Identify which cell holds the provided text, then report its [x, y] central coordinate. 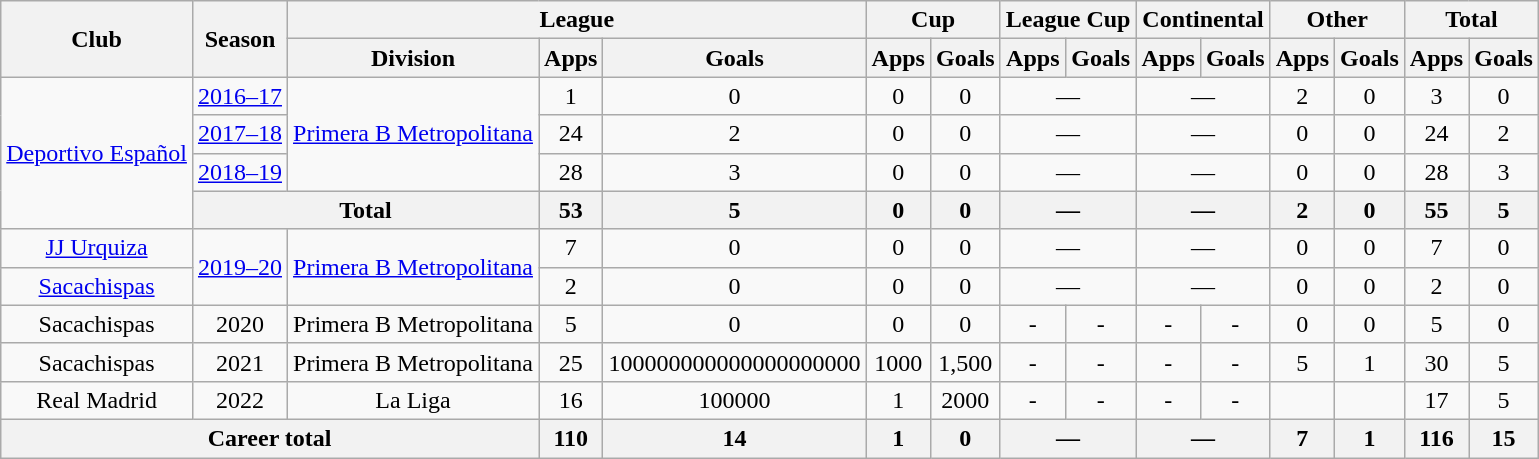
2021 [240, 362]
La Liga [414, 400]
Real Madrid [97, 400]
League [578, 20]
Career total [270, 438]
17 [1436, 400]
53 [571, 210]
116 [1436, 438]
14 [734, 438]
Other [1337, 20]
2018–19 [240, 172]
100000000000000000000 [734, 362]
2016–17 [240, 96]
JJ Urquiza [97, 248]
Season [240, 39]
2017–18 [240, 134]
2019–20 [240, 267]
Club [97, 39]
25 [571, 362]
Cup [933, 20]
1000 [898, 362]
Division [414, 58]
16 [571, 400]
1,500 [965, 362]
Deportivo Español [97, 153]
2020 [240, 324]
55 [1436, 210]
30 [1436, 362]
110 [571, 438]
League Cup [1068, 20]
15 [1504, 438]
100000 [734, 400]
Continental [1203, 20]
2000 [965, 400]
2022 [240, 400]
